Scan for the cell matching the given text and deliver its [x, y] coordinate at center. 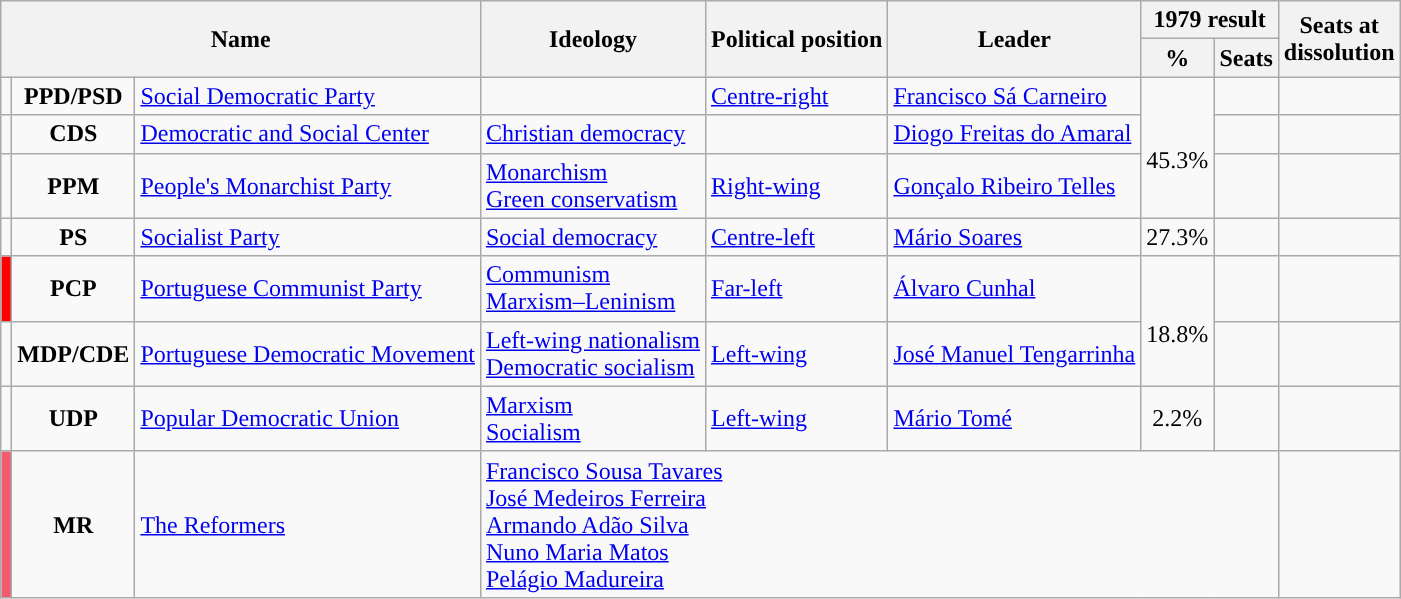
27.3% [1178, 237]
Mário Soares [1014, 237]
Portuguese Democratic Movement [308, 354]
Álvaro Cunhal [1014, 288]
18.8% [1178, 321]
Left-wing nationalismDemocratic socialism [592, 354]
Name [241, 39]
PPM [74, 186]
Popular Democratic Union [308, 418]
MDP/CDE [74, 354]
Mário Tomé [1014, 418]
Socialist Party [308, 237]
Seats [1246, 58]
Portuguese Communist Party [308, 288]
People's Monarchist Party [308, 186]
PS [74, 237]
1979 result [1210, 20]
UDP [74, 418]
Centre-right [797, 96]
Democratic and Social Center [308, 134]
Christian democracy [592, 134]
CDS [74, 134]
PPD/PSD [74, 96]
Far-left [797, 288]
Ideology [592, 39]
Diogo Freitas do Amaral [1014, 134]
MarxismSocialism [592, 418]
Francisco Sousa Tavares José Medeiros Ferreira Armando Adão Silva Nuno Maria Matos Pelágio Madureira [879, 524]
José Manuel Tengarrinha [1014, 354]
MonarchismGreen conservatism [592, 186]
Right-wing [797, 186]
2.2% [1178, 418]
% [1178, 58]
Political position [797, 39]
The Reformers [308, 524]
Social Democratic Party [308, 96]
Leader [1014, 39]
Seats atdissolution [1339, 39]
Gonçalo Ribeiro Telles [1014, 186]
Centre-left [797, 237]
Social democracy [592, 237]
CommunismMarxism–Leninism [592, 288]
45.3% [1178, 148]
MR [74, 524]
PCP [74, 288]
Francisco Sá Carneiro [1014, 96]
